Capture the cell that displays the provided text and extract its (x, y) central coordinate. 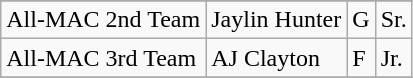
F (361, 58)
All-MAC 2nd Team (104, 20)
G (361, 20)
AJ Clayton (276, 58)
All-MAC 3rd Team (104, 58)
Jaylin Hunter (276, 20)
Jr. (394, 58)
Sr. (394, 20)
